Search for the cell housing the specified text and yield its [x, y] center coordinate. 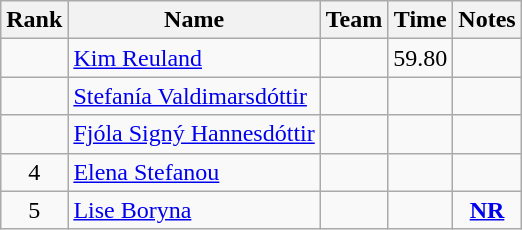
4 [34, 172]
Kim Reuland [194, 58]
Rank [34, 20]
5 [34, 210]
Stefanía Valdimarsdóttir [194, 96]
Name [194, 20]
NR [487, 210]
Time [420, 20]
59.80 [420, 58]
Elena Stefanou [194, 172]
Team [354, 20]
Notes [487, 20]
Fjóla Signý Hannesdóttir [194, 134]
Lise Boryna [194, 210]
